Search for the cell housing the specified text and yield its (X, Y) center coordinate. 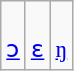
ɔ (14, 36)
ŋ (62, 36)
ɛ (38, 36)
